Output the (X, Y) coordinate of the center of the cell containing the given text.  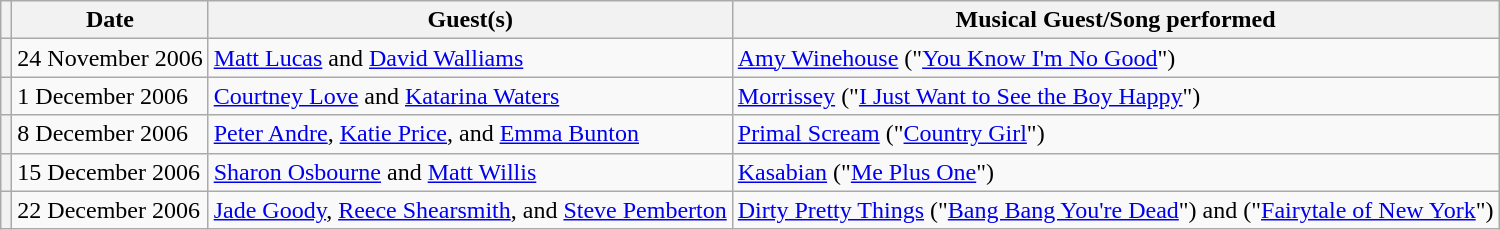
Amy Winehouse ("You Know I'm No Good") (1116, 58)
Guest(s) (470, 20)
Dirty Pretty Things ("Bang Bang You're Dead") and ("Fairytale of New York") (1116, 210)
Matt Lucas and David Walliams (470, 58)
Jade Goody, Reece Shearsmith, and Steve Pemberton (470, 210)
22 December 2006 (110, 210)
24 November 2006 (110, 58)
Musical Guest/Song performed (1116, 20)
Morrissey ("I Just Want to See the Boy Happy") (1116, 96)
8 December 2006 (110, 134)
Kasabian ("Me Plus One") (1116, 172)
Date (110, 20)
Courtney Love and Katarina Waters (470, 96)
Peter Andre, Katie Price, and Emma Bunton (470, 134)
1 December 2006 (110, 96)
Sharon Osbourne and Matt Willis (470, 172)
Primal Scream ("Country Girl") (1116, 134)
15 December 2006 (110, 172)
